Extract the [x, y] coordinate from the center of the cell holding the provided text.  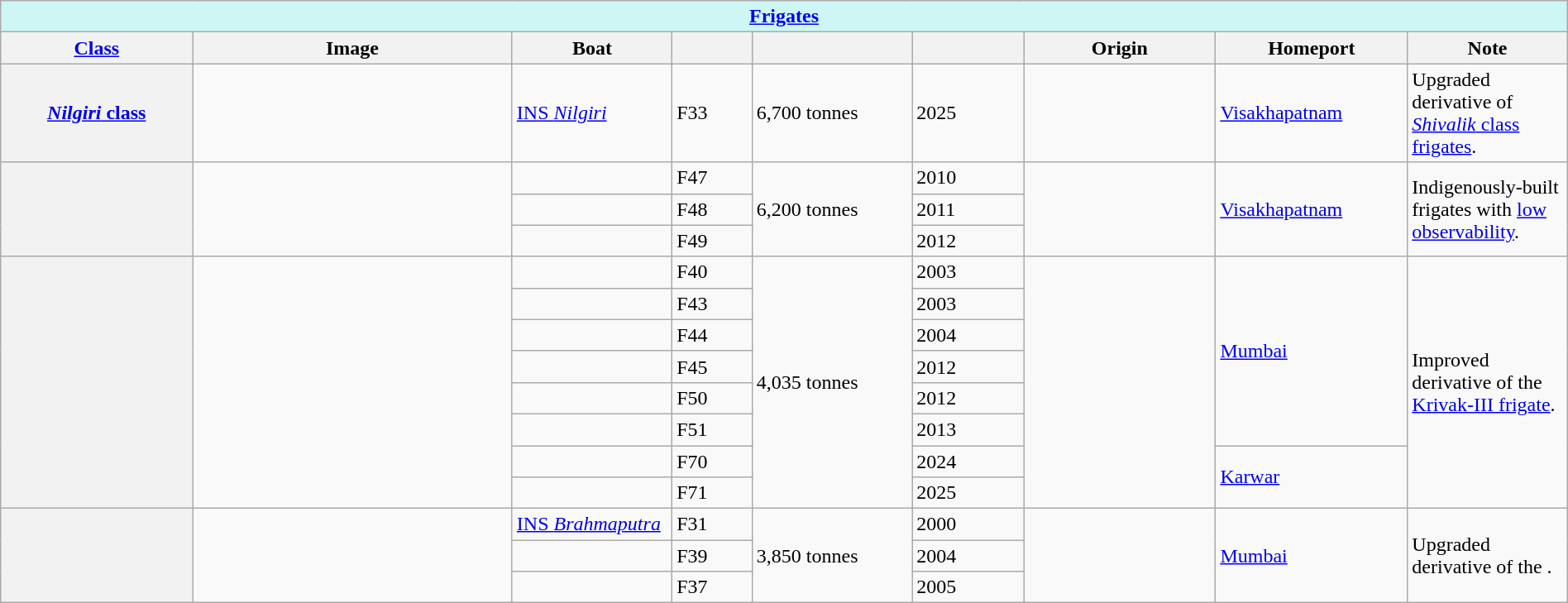
4,035 tonnes [832, 382]
F40 [713, 272]
Nilgiri class [97, 112]
F43 [713, 304]
Improved derivative of the Krivak-III frigate. [1487, 382]
2005 [968, 587]
F39 [713, 556]
Boat [592, 48]
F70 [713, 461]
2024 [968, 461]
Image [352, 48]
Karwar [1312, 476]
F71 [713, 493]
Origin [1120, 48]
Homeport [1312, 48]
6,700 tonnes [832, 112]
Indigenously-built frigates with low observability. [1487, 209]
F49 [713, 241]
2013 [968, 429]
INS Brahmaputra [592, 524]
INS Nilgiri [592, 112]
Class [97, 48]
F47 [713, 178]
3,850 tonnes [832, 556]
F31 [713, 524]
2011 [968, 209]
2000 [968, 524]
Frigates [784, 17]
F44 [713, 335]
F48 [713, 209]
F45 [713, 366]
Note [1487, 48]
F33 [713, 112]
Upgraded derivative of the . [1487, 556]
6,200 tonnes [832, 209]
F37 [713, 587]
2010 [968, 178]
Upgraded derivative of Shivalik class frigates. [1487, 112]
F51 [713, 429]
F50 [713, 398]
